Detect which cell encompasses the target text, then output its (x, y) center coordinate. 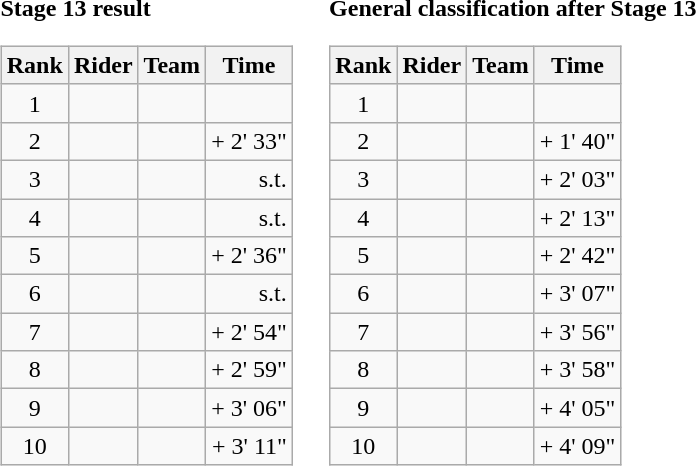
+ 4' 05" (578, 408)
+ 3' 11" (250, 446)
+ 2' 59" (250, 370)
+ 3' 58" (578, 370)
+ 2' 54" (250, 332)
+ 2' 13" (578, 217)
+ 2' 42" (578, 256)
+ 3' 07" (578, 294)
+ 1' 40" (578, 141)
+ 2' 33" (250, 141)
+ 2' 03" (578, 179)
+ 3' 56" (578, 332)
+ 4' 09" (578, 446)
+ 2' 36" (250, 256)
+ 3' 06" (250, 408)
